Extract the (x, y) coordinate from the center of the cell holding the provided text.  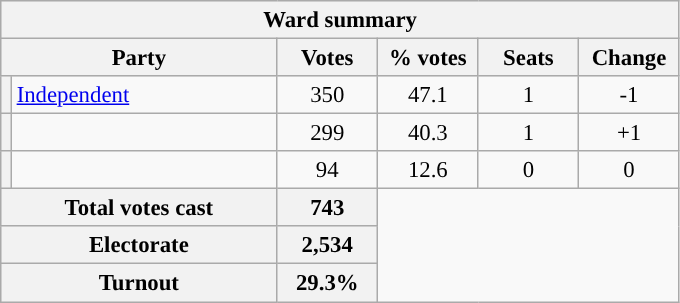
Total votes cast (139, 208)
Seats (528, 58)
40.3 (428, 133)
+1 (630, 133)
299 (328, 133)
47.1 (428, 95)
Party (139, 58)
Electorate (139, 245)
% votes (428, 58)
350 (328, 95)
-1 (630, 95)
12.6 (428, 170)
2,534 (328, 245)
Change (630, 58)
Independent (144, 95)
Votes (328, 58)
743 (328, 208)
94 (328, 170)
Ward summary (340, 20)
Turnout (139, 283)
29.3% (328, 283)
